From the cell containing the given text, extract its center point as (x, y) coordinate. 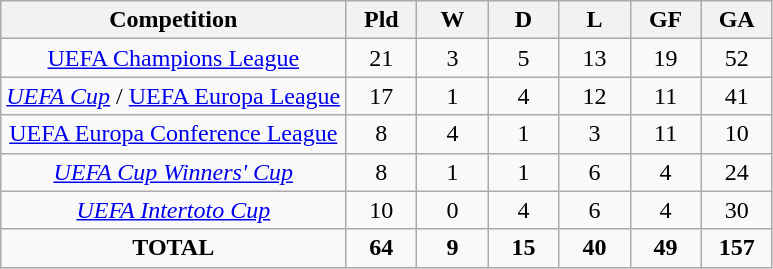
40 (594, 248)
Pld (382, 20)
30 (736, 210)
0 (452, 210)
9 (452, 248)
UEFA Europa Conference League (174, 134)
L (594, 20)
UEFA Cup / UEFA Europa League (174, 96)
49 (666, 248)
21 (382, 58)
52 (736, 58)
GF (666, 20)
5 (524, 58)
24 (736, 172)
12 (594, 96)
UEFA Intertoto Cup (174, 210)
13 (594, 58)
Competition (174, 20)
157 (736, 248)
UEFA Champions League (174, 58)
64 (382, 248)
19 (666, 58)
15 (524, 248)
17 (382, 96)
GA (736, 20)
41 (736, 96)
D (524, 20)
TOTAL (174, 248)
W (452, 20)
UEFA Cup Winners' Cup (174, 172)
